Provide the [X, Y] coordinate of the cell's center where the given text is located.  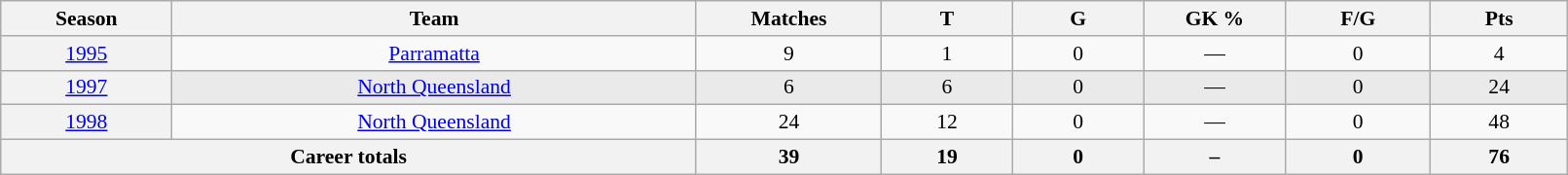
G [1078, 18]
1997 [87, 87]
– [1215, 157]
4 [1499, 53]
12 [948, 122]
1995 [87, 53]
T [948, 18]
GK % [1215, 18]
Parramatta [434, 53]
19 [948, 157]
39 [788, 157]
Matches [788, 18]
48 [1499, 122]
F/G [1358, 18]
76 [1499, 157]
Pts [1499, 18]
1 [948, 53]
Team [434, 18]
1998 [87, 122]
9 [788, 53]
Season [87, 18]
Career totals [348, 157]
